Scan for the cell matching the given text and deliver its (x, y) coordinate at center. 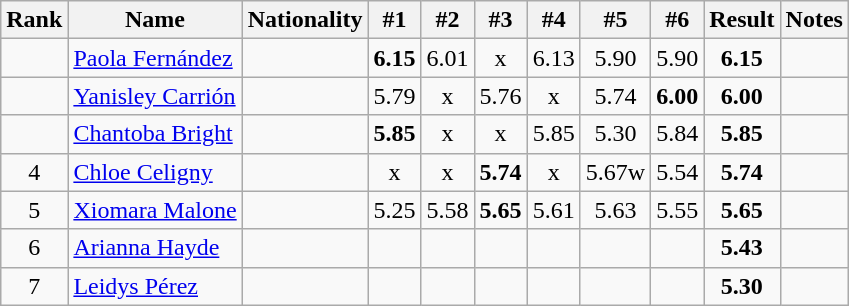
5.55 (678, 210)
6.13 (554, 58)
#2 (448, 20)
5.67w (615, 172)
#4 (554, 20)
5.61 (554, 210)
5.58 (448, 210)
5.79 (394, 96)
Chantoba Bright (155, 134)
Yanisley Carrión (155, 96)
Xiomara Malone (155, 210)
5.84 (678, 134)
7 (34, 286)
Result (742, 20)
Notes (814, 20)
5.54 (678, 172)
5.43 (742, 248)
5.76 (500, 96)
#5 (615, 20)
Rank (34, 20)
5.25 (394, 210)
#3 (500, 20)
4 (34, 172)
5 (34, 210)
Arianna Hayde (155, 248)
Name (155, 20)
Chloe Celigny (155, 172)
#6 (678, 20)
#1 (394, 20)
Nationality (305, 20)
Leidys Pérez (155, 286)
6.01 (448, 58)
6 (34, 248)
5.63 (615, 210)
Paola Fernández (155, 58)
